Output the (x, y) coordinate of the center of the cell containing the given text.  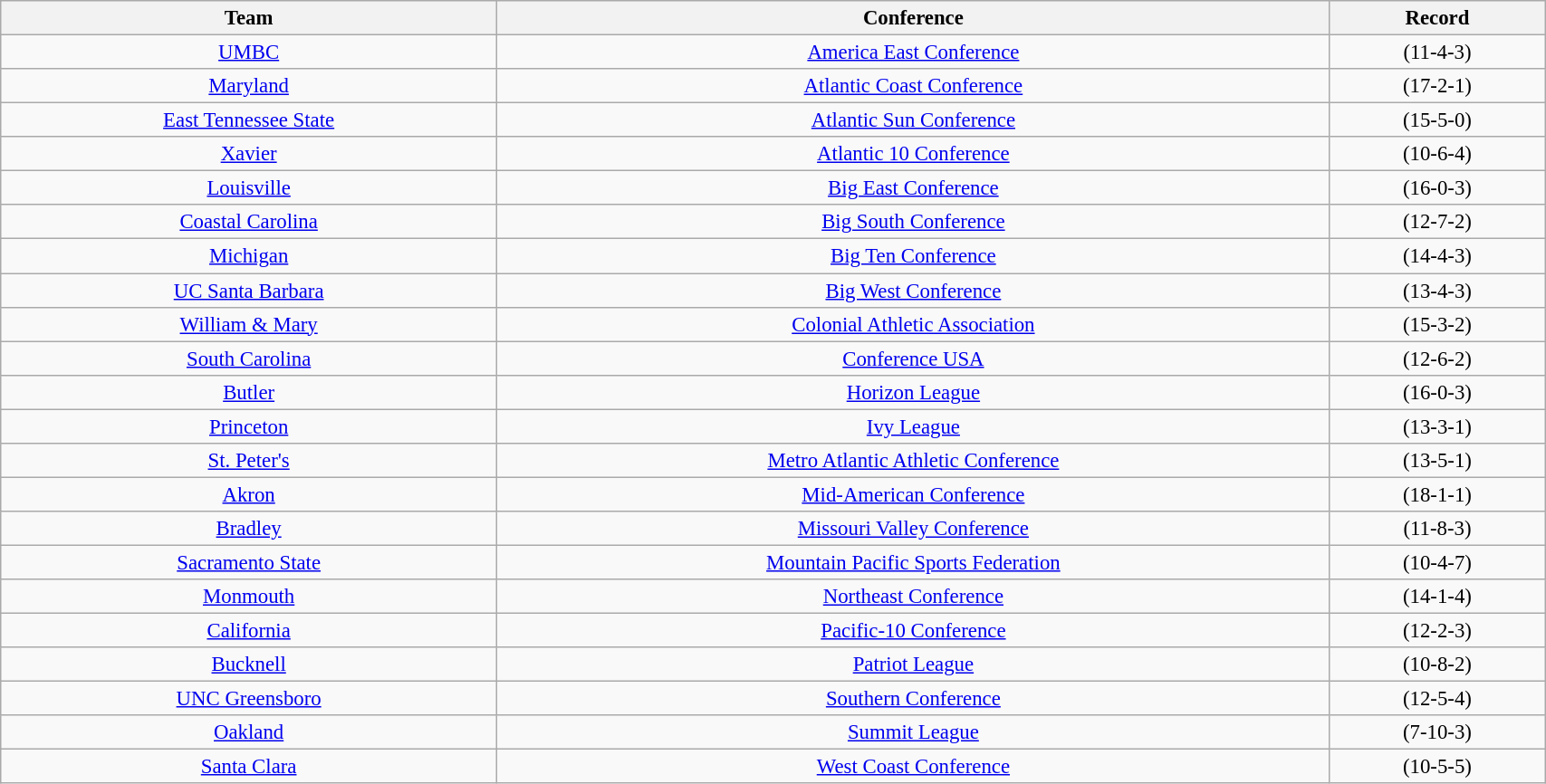
(10-4-7) (1436, 562)
(10-6-4) (1436, 154)
Big West Conference (914, 291)
Bucknell (249, 664)
Atlantic Sun Conference (914, 120)
(12-5-4) (1436, 699)
South Carolina (249, 359)
(14-1-4) (1436, 597)
Ivy League (914, 426)
Louisville (249, 188)
Maryland (249, 86)
Big South Conference (914, 222)
Team (249, 18)
East Tennessee State (249, 120)
Colonial Athletic Association (914, 324)
(13-3-1) (1436, 426)
California (249, 631)
(13-5-1) (1436, 461)
Metro Atlantic Athletic Conference (914, 461)
(15-3-2) (1436, 324)
Pacific-10 Conference (914, 631)
UNC Greensboro (249, 699)
(12-7-2) (1436, 222)
(10-5-5) (1436, 767)
Monmouth (249, 597)
(7-10-3) (1436, 732)
William & Mary (249, 324)
(12-6-2) (1436, 359)
(12-2-3) (1436, 631)
Santa Clara (249, 767)
(13-4-3) (1436, 291)
Southern Conference (914, 699)
Conference (914, 18)
(11-8-3) (1436, 529)
Big Ten Conference (914, 256)
UMBC (249, 53)
Michigan (249, 256)
Coastal Carolina (249, 222)
(14-4-3) (1436, 256)
Oakland (249, 732)
Summit League (914, 732)
America East Conference (914, 53)
(11-4-3) (1436, 53)
Horizon League (914, 392)
Big East Conference (914, 188)
(18-1-1) (1436, 494)
Princeton (249, 426)
Atlantic 10 Conference (914, 154)
UC Santa Barbara (249, 291)
Butler (249, 392)
St. Peter's (249, 461)
Record (1436, 18)
Bradley (249, 529)
West Coast Conference (914, 767)
Atlantic Coast Conference (914, 86)
Akron (249, 494)
Mountain Pacific Sports Federation (914, 562)
Conference USA (914, 359)
Patriot League (914, 664)
(10-8-2) (1436, 664)
Sacramento State (249, 562)
(17-2-1) (1436, 86)
Mid-American Conference (914, 494)
Missouri Valley Conference (914, 529)
Northeast Conference (914, 597)
(15-5-0) (1436, 120)
Xavier (249, 154)
